Extract the (x, y) coordinate from the center of the cell holding the provided text.  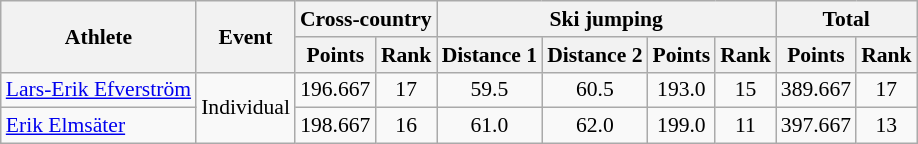
389.667 (816, 90)
Lars-Erik Efverström (98, 90)
Erik Elmsäter (98, 126)
Ski jumping (606, 19)
193.0 (682, 90)
Total (846, 19)
Cross-country (366, 19)
62.0 (594, 126)
Distance 2 (594, 55)
60.5 (594, 90)
Individual (246, 108)
15 (746, 90)
11 (746, 126)
Distance 1 (490, 55)
Event (246, 36)
59.5 (490, 90)
Athlete (98, 36)
397.667 (816, 126)
198.667 (336, 126)
196.667 (336, 90)
13 (886, 126)
61.0 (490, 126)
16 (406, 126)
199.0 (682, 126)
